Provide the [x, y] coordinate of the cell's center where the given text is located.  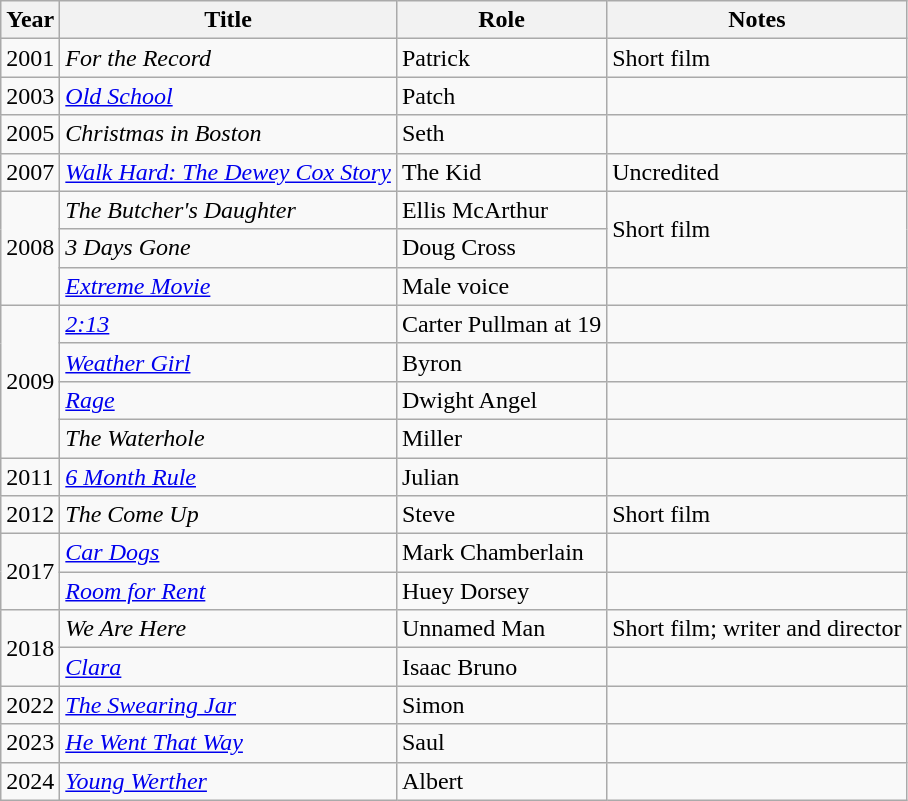
Huey Dorsey [501, 591]
Car Dogs [228, 553]
2:13 [228, 324]
Male voice [501, 286]
2023 [30, 743]
2012 [30, 515]
2008 [30, 248]
2018 [30, 648]
Rage [228, 400]
2011 [30, 477]
Seth [501, 134]
2001 [30, 58]
2009 [30, 381]
Isaac Bruno [501, 667]
Patrick [501, 58]
6 Month Rule [228, 477]
Simon [501, 705]
Dwight Angel [501, 400]
Extreme Movie [228, 286]
Role [501, 20]
Byron [501, 362]
Young Werther [228, 781]
We Are Here [228, 629]
3 Days Gone [228, 248]
2005 [30, 134]
2024 [30, 781]
He Went That Way [228, 743]
Uncredited [757, 172]
The Butcher's Daughter [228, 210]
Walk Hard: The Dewey Cox Story [228, 172]
Unnamed Man [501, 629]
Steve [501, 515]
Mark Chamberlain [501, 553]
Miller [501, 438]
Ellis McArthur [501, 210]
2022 [30, 705]
Weather Girl [228, 362]
Julian [501, 477]
Room for Rent [228, 591]
Title [228, 20]
Patch [501, 96]
The Kid [501, 172]
The Waterhole [228, 438]
Notes [757, 20]
Old School [228, 96]
Albert [501, 781]
Doug Cross [501, 248]
Year [30, 20]
Clara [228, 667]
Saul [501, 743]
For the Record [228, 58]
2017 [30, 572]
2007 [30, 172]
2003 [30, 96]
The Come Up [228, 515]
The Swearing Jar [228, 705]
Short film; writer and director [757, 629]
Christmas in Boston [228, 134]
Carter Pullman at 19 [501, 324]
